Provide the [x, y] coordinate of the cell's center where the given text is located.  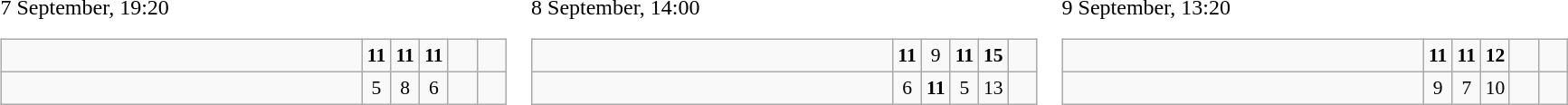
10 [1496, 88]
8 [405, 88]
13 [993, 88]
7 [1467, 88]
15 [993, 56]
12 [1496, 56]
